Find where the given text appears and provide that cell's center as (X, Y) coordinate. 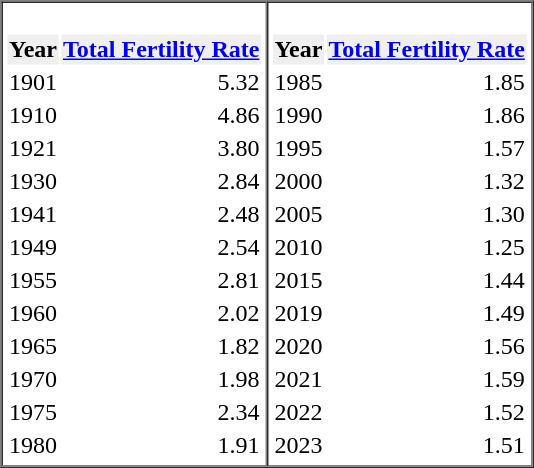
1921 (34, 149)
Year Total Fertility Rate 1901 5.32 1910 4.86 1921 3.80 1930 2.84 1941 2.48 1949 2.54 1955 2.81 1960 2.02 1965 1.82 1970 1.98 1975 2.34 1980 1.91 (134, 234)
4.86 (162, 115)
2020 (298, 347)
1.25 (426, 247)
2010 (298, 247)
1965 (34, 347)
2.84 (162, 181)
1910 (34, 115)
1901 (34, 83)
2.48 (162, 215)
1.91 (162, 445)
1960 (34, 313)
1955 (34, 281)
1949 (34, 247)
2000 (298, 181)
2023 (298, 445)
1.56 (426, 347)
2.02 (162, 313)
1.32 (426, 181)
1.59 (426, 379)
2022 (298, 413)
1.30 (426, 215)
1.51 (426, 445)
1930 (34, 181)
1.57 (426, 149)
2.81 (162, 281)
2005 (298, 215)
1980 (34, 445)
1.86 (426, 115)
1.98 (162, 379)
2.34 (162, 413)
2019 (298, 313)
1.82 (162, 347)
2021 (298, 379)
1.85 (426, 83)
1.52 (426, 413)
Year Total Fertility Rate 1985 1.85 1990 1.86 1995 1.57 2000 1.32 2005 1.30 2010 1.25 2015 1.44 2019 1.49 2020 1.56 2021 1.59 2022 1.52 2023 1.51 (400, 234)
1995 (298, 149)
2.54 (162, 247)
2015 (298, 281)
1941 (34, 215)
1.49 (426, 313)
1.44 (426, 281)
1985 (298, 83)
1990 (298, 115)
1970 (34, 379)
5.32 (162, 83)
1975 (34, 413)
3.80 (162, 149)
